For the text-containing cell, return its midpoint in (x, y) coordinate format. 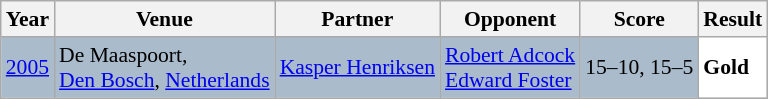
2005 (28, 68)
De Maaspoort,Den Bosch, Netherlands (164, 68)
Robert Adcock Edward Foster (510, 68)
Kasper Henriksen (358, 68)
15–10, 15–5 (639, 68)
Result (732, 19)
Opponent (510, 19)
Score (639, 19)
Year (28, 19)
Partner (358, 19)
Venue (164, 19)
Gold (732, 68)
